Find where the given text appears and provide that cell's center as (X, Y) coordinate. 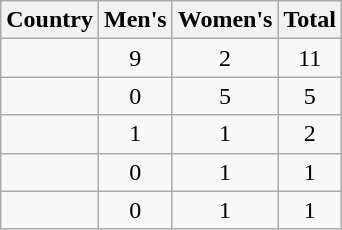
9 (135, 58)
Women's (225, 20)
Country (50, 20)
Total (310, 20)
11 (310, 58)
Men's (135, 20)
